Capture the cell that displays the provided text and extract its [x, y] central coordinate. 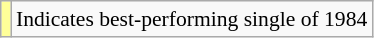
Indicates best-performing single of 1984 [192, 19]
